Return [X, Y] of the center of cell containing provided text 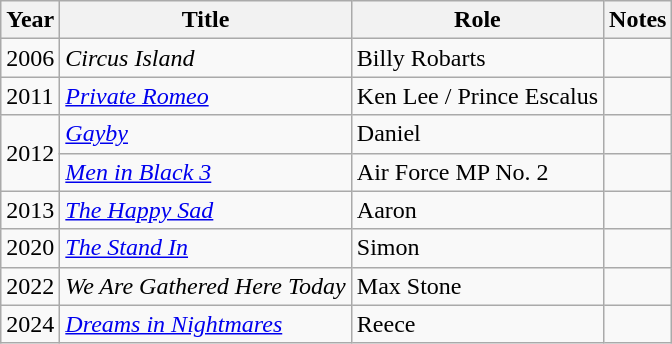
2020 [30, 248]
Year [30, 20]
Private Romeo [206, 96]
We Are Gathered Here Today [206, 286]
2011 [30, 96]
2012 [30, 153]
2006 [30, 58]
Ken Lee / Prince Escalus [477, 96]
Daniel [477, 134]
Dreams in Nightmares [206, 324]
Notes [638, 20]
2024 [30, 324]
Gayby [206, 134]
Billy Robarts [477, 58]
Circus Island [206, 58]
2013 [30, 210]
2022 [30, 286]
Aaron [477, 210]
Reece [477, 324]
Role [477, 20]
Title [206, 20]
Men in Black 3 [206, 172]
Air Force MP No. 2 [477, 172]
The Happy Sad [206, 210]
The Stand In [206, 248]
Simon [477, 248]
Max Stone [477, 286]
